For the text-containing cell, return its midpoint in (X, Y) coordinate format. 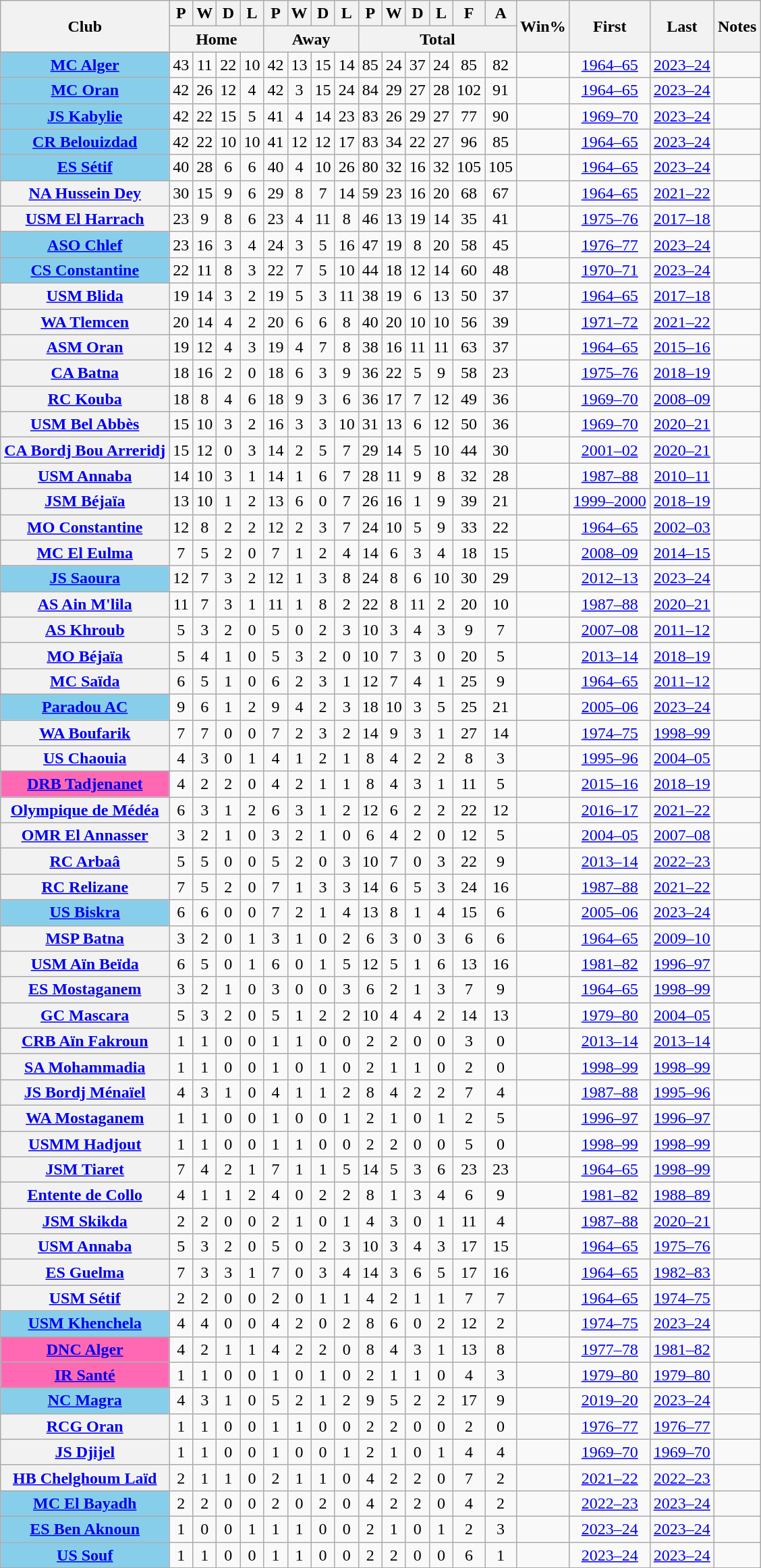
82 (501, 65)
Home (217, 39)
1982–83 (681, 1272)
MC Oran (85, 90)
MO Béjaïa (85, 655)
RC Arbaâ (85, 861)
49 (468, 399)
68 (468, 193)
AS Ain M'lila (85, 604)
63 (468, 348)
80 (370, 167)
USM Bel Abbès (85, 425)
43 (181, 65)
CS Constantine (85, 270)
RC Relizane (85, 887)
US Chaouia (85, 759)
1977–78 (610, 1349)
Away (311, 39)
ASM Oran (85, 348)
MC El Eulma (85, 553)
90 (501, 116)
ES Mostaganem (85, 990)
91 (501, 90)
CRB Aïn Fakroun (85, 1041)
CA Bordj Bou Arreridj (85, 450)
Entente de Collo (85, 1195)
SA Mohammadia (85, 1066)
ES Sétif (85, 167)
84 (370, 90)
A (501, 13)
60 (468, 270)
MSP Batna (85, 938)
Paradou AC (85, 707)
96 (468, 142)
77 (468, 116)
US Biskra (85, 913)
WA Boufarik (85, 732)
1988–89 (681, 1195)
USMM Hadjout (85, 1144)
56 (468, 322)
48 (501, 270)
59 (370, 193)
1999–2000 (610, 502)
CR Belouizdad (85, 142)
2014–15 (681, 553)
46 (370, 219)
CA Batna (85, 373)
JSM Skikda (85, 1221)
Club (85, 26)
JS Bordj Ménaïel (85, 1092)
Win% (544, 26)
35 (468, 219)
GC Mascara (85, 1015)
WA Mostaganem (85, 1118)
JSM Tiaret (85, 1170)
2001–02 (610, 450)
USM Blida (85, 296)
USM Sétif (85, 1298)
2010–11 (681, 476)
ASO Chlef (85, 244)
HB Chelghoum Laïd (85, 1478)
31 (370, 425)
MC Alger (85, 65)
45 (501, 244)
1970–71 (610, 270)
Notes (737, 26)
47 (370, 244)
DNC Alger (85, 1349)
34 (394, 142)
2012–13 (610, 578)
USM Aïn Beïda (85, 964)
OMR El Annasser (85, 836)
2019–20 (610, 1401)
2002–03 (681, 527)
US Souf (85, 1555)
F (468, 13)
NA Hussein Dey (85, 193)
WA Tlemcen (85, 322)
JS Saoura (85, 578)
Total (437, 39)
First (610, 26)
2016–17 (610, 810)
67 (501, 193)
JSM Béjaïa (85, 502)
RCG Oran (85, 1426)
IR Santé (85, 1375)
ES Guelma (85, 1272)
JS Djijel (85, 1452)
MC El Bayadh (85, 1503)
MO Constantine (85, 527)
USM Khenchela (85, 1324)
DRB Tadjenanet (85, 784)
RC Kouba (85, 399)
Olympique de Médéa (85, 810)
NC Magra (85, 1401)
ES Ben Aknoun (85, 1529)
2009–10 (681, 938)
MC Saïda (85, 681)
AS Khroub (85, 630)
1971–72 (610, 322)
JS Kabylie (85, 116)
33 (468, 527)
102 (468, 90)
USM El Harrach (85, 219)
Last (681, 26)
